Return the (x, y) coordinate for the center point of the cell that contains the specified text.  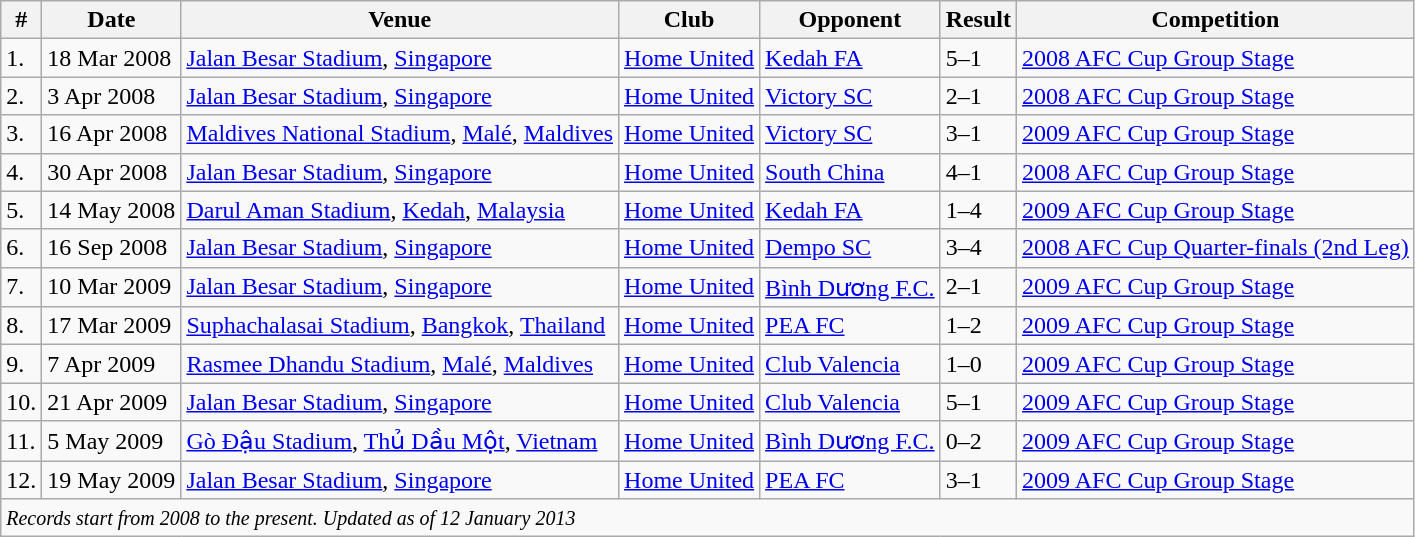
2008 AFC Cup Quarter-finals (2nd Leg) (1216, 248)
4–1 (978, 172)
19 May 2009 (112, 479)
South China (850, 172)
14 May 2008 (112, 210)
10 Mar 2009 (112, 287)
Maldives National Stadium, Malé, Maldives (400, 134)
17 Mar 2009 (112, 326)
Opponent (850, 20)
Result (978, 20)
Dempo SC (850, 248)
1. (22, 58)
12. (22, 479)
Darul Aman Stadium, Kedah, Malaysia (400, 210)
Competition (1216, 20)
8. (22, 326)
Club (690, 20)
7. (22, 287)
0–2 (978, 441)
Gò Đậu Stadium, Thủ Dầu Một, Vietnam (400, 441)
9. (22, 364)
18 Mar 2008 (112, 58)
Rasmee Dhandu Stadium, Malé, Maldives (400, 364)
4. (22, 172)
Date (112, 20)
Venue (400, 20)
7 Apr 2009 (112, 364)
5. (22, 210)
1–2 (978, 326)
21 Apr 2009 (112, 402)
1–0 (978, 364)
2. (22, 96)
3. (22, 134)
5 May 2009 (112, 441)
16 Sep 2008 (112, 248)
11. (22, 441)
Suphachalasai Stadium, Bangkok, Thailand (400, 326)
1–4 (978, 210)
6. (22, 248)
3–4 (978, 248)
30 Apr 2008 (112, 172)
10. (22, 402)
16 Apr 2008 (112, 134)
# (22, 20)
3 Apr 2008 (112, 96)
Records start from 2008 to the present. Updated as of 12 January 2013 (708, 518)
